Scan for the cell matching the given text and deliver its [X, Y] coordinate at center. 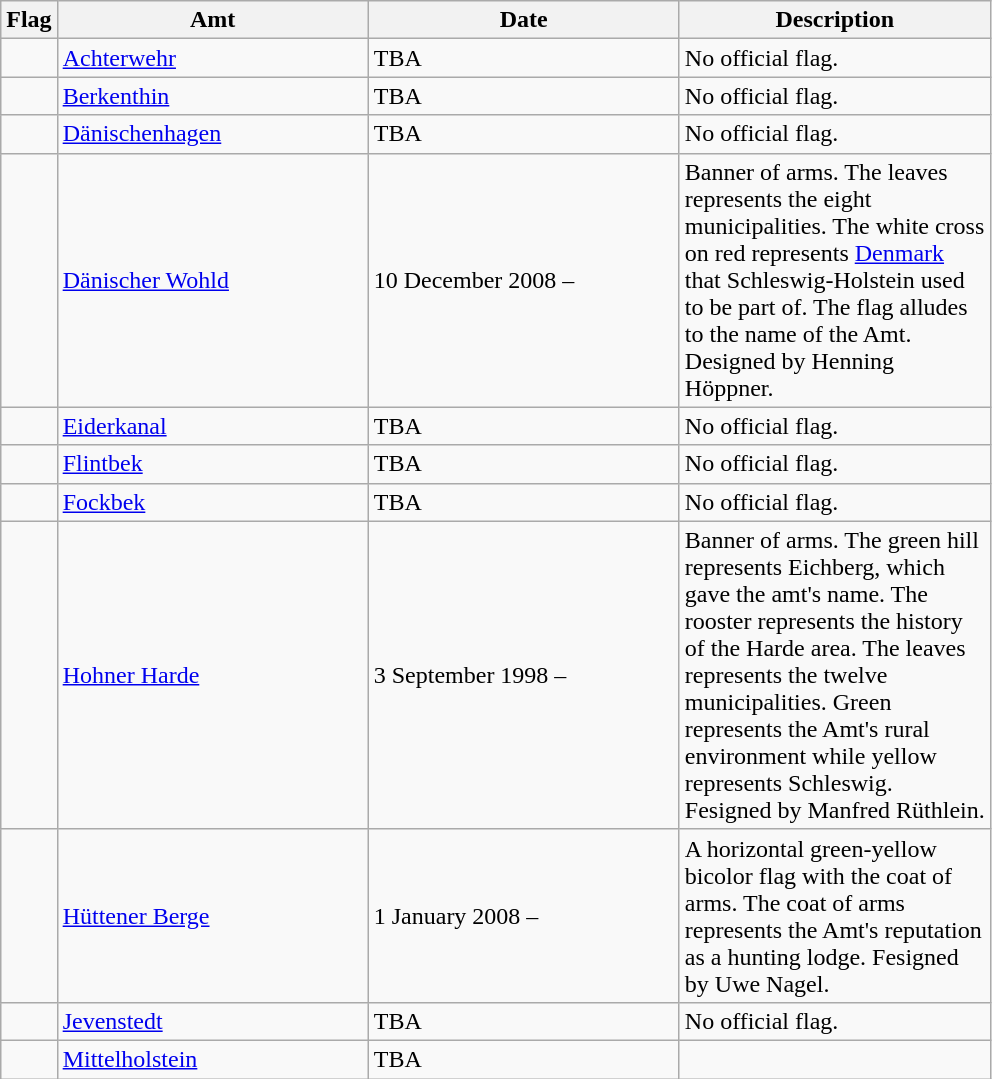
Hüttener Berge [212, 916]
Achterwehr [212, 58]
Jevenstedt [212, 1021]
Hohner Harde [212, 675]
3 September 1998 – [524, 675]
Berkenthin [212, 96]
Amt [212, 20]
Flag [29, 20]
Description [834, 20]
10 December 2008 – [524, 280]
Fockbek [212, 502]
Mittelholstein [212, 1059]
Dänischer Wohld [212, 280]
Flintbek [212, 464]
Eiderkanal [212, 426]
Date [524, 20]
1 January 2008 – [524, 916]
Dänischenhagen [212, 134]
